Capture the cell that displays the provided text and extract its (X, Y) central coordinate. 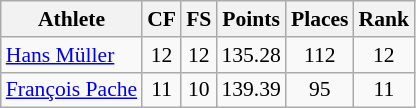
François Pache (72, 90)
10 (198, 90)
95 (320, 90)
Hans Müller (72, 55)
Athlete (72, 19)
CF (162, 19)
Places (320, 19)
FS (198, 19)
Rank (384, 19)
135.28 (250, 55)
112 (320, 55)
Points (250, 19)
139.39 (250, 90)
